Find where the given text appears and provide that cell's center as (x, y) coordinate. 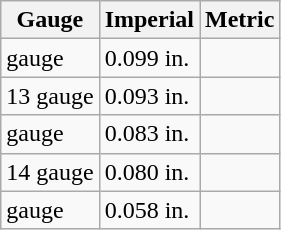
Gauge (50, 20)
Imperial (149, 20)
Metric (240, 20)
0.080 in. (149, 172)
0.099 in. (149, 58)
0.083 in. (149, 134)
14 gauge (50, 172)
0.058 in. (149, 210)
0.093 in. (149, 96)
13 gauge (50, 96)
